Capture the cell that displays the provided text and extract its (X, Y) central coordinate. 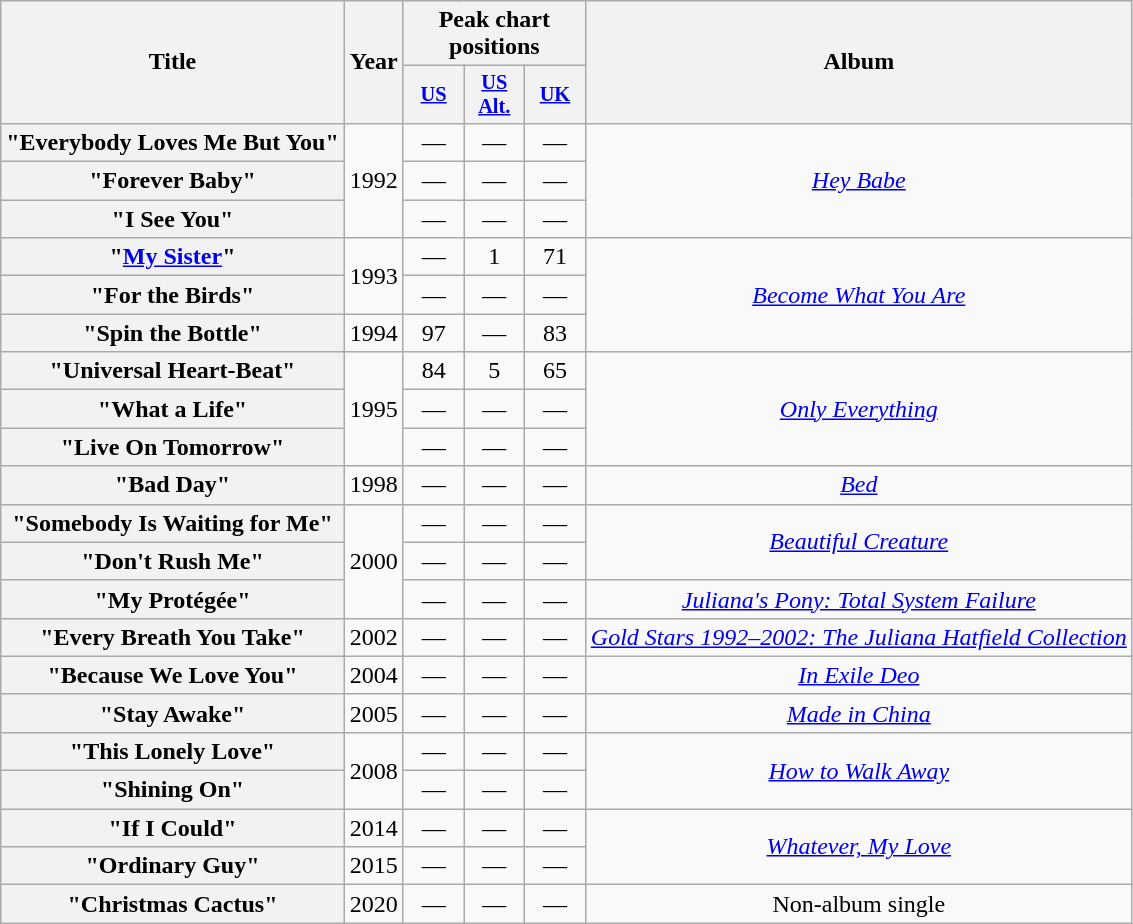
In Exile Deo (858, 675)
Hey Babe (858, 180)
65 (556, 371)
Whatever, My Love (858, 847)
Beautiful Creature (858, 542)
2000 (374, 561)
Juliana's Pony: Total System Failure (858, 599)
US Alt. (494, 95)
Non-album single (858, 904)
"Somebody Is Waiting for Me" (173, 523)
1993 (374, 276)
"Stay Awake" (173, 713)
Made in China (858, 713)
2005 (374, 713)
"Don't Rush Me" (173, 561)
"For the Birds" (173, 295)
Title (173, 62)
2008 (374, 770)
"My Sister" (173, 257)
5 (494, 371)
"This Lonely Love" (173, 751)
1992 (374, 180)
"Everybody Loves Me But You" (173, 142)
"Bad Day" (173, 485)
"What a Life" (173, 409)
1 (494, 257)
97 (434, 333)
"Live On Tomorrow" (173, 447)
1998 (374, 485)
1994 (374, 333)
Album (858, 62)
"Every Breath You Take" (173, 637)
2002 (374, 637)
US (434, 95)
"I See You" (173, 219)
"Christmas Cactus" (173, 904)
"Because We Love You" (173, 675)
"Shining On" (173, 790)
"If I Could" (173, 828)
84 (434, 371)
Bed (858, 485)
How to Walk Away (858, 770)
2020 (374, 904)
2004 (374, 675)
Only Everything (858, 409)
"Ordinary Guy" (173, 866)
Become What You Are (858, 295)
UK (556, 95)
Gold Stars 1992–2002: The Juliana Hatfield Collection (858, 637)
2014 (374, 828)
Peak chart positions (494, 34)
"Universal Heart-Beat" (173, 371)
1995 (374, 409)
71 (556, 257)
2015 (374, 866)
"Forever Baby" (173, 181)
"My Protégée" (173, 599)
Year (374, 62)
83 (556, 333)
"Spin the Bottle" (173, 333)
